Scan for the cell matching the given text and deliver its [x, y] coordinate at center. 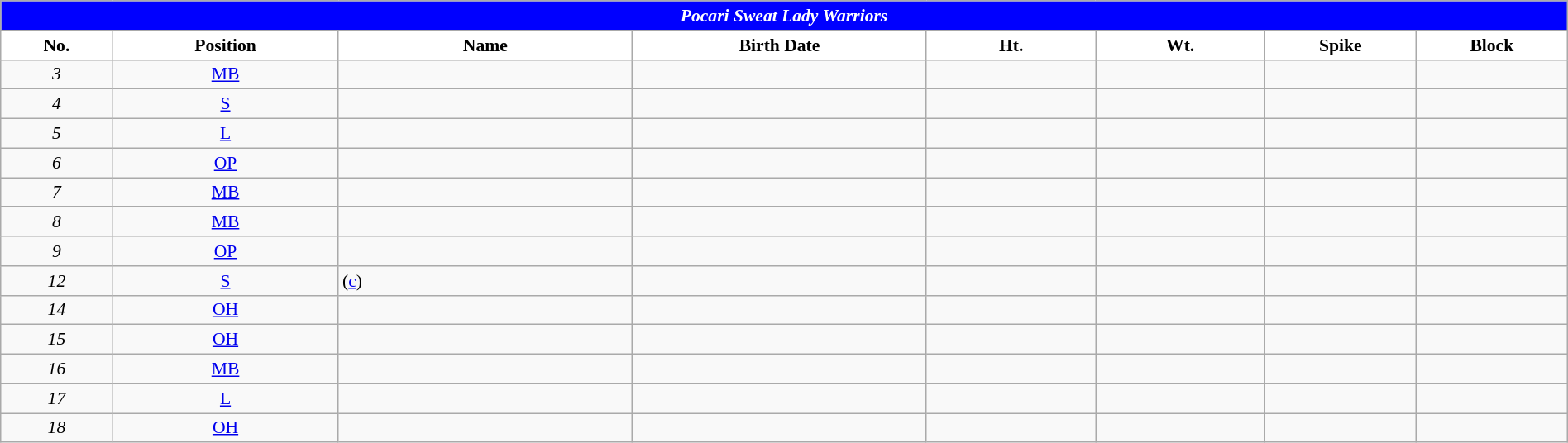
17 [56, 398]
5 [56, 134]
Birth Date [780, 45]
14 [56, 310]
Wt. [1181, 45]
3 [56, 74]
18 [56, 428]
12 [56, 281]
(c) [485, 281]
8 [56, 222]
15 [56, 340]
4 [56, 104]
6 [56, 163]
Pocari Sweat Lady Warriors [784, 16]
Block [1492, 45]
Ht. [1011, 45]
9 [56, 251]
Name [485, 45]
No. [56, 45]
Position [225, 45]
16 [56, 369]
7 [56, 193]
Spike [1340, 45]
